Output the [x, y] coordinate of the center of the cell containing the given text.  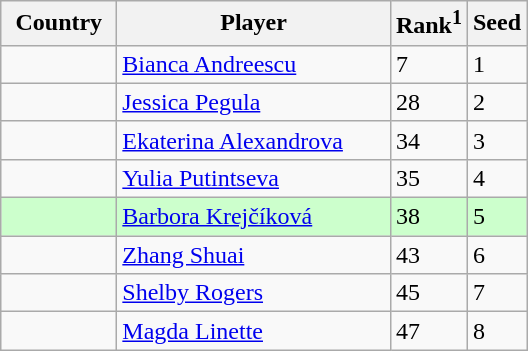
Barbora Krejčíková [254, 217]
3 [496, 140]
Player [254, 24]
Bianca Andreescu [254, 64]
Shelby Rogers [254, 293]
Magda Linette [254, 331]
Yulia Putintseva [254, 178]
Rank1 [428, 24]
Jessica Pegula [254, 102]
6 [496, 255]
Zhang Shuai [254, 255]
2 [496, 102]
Ekaterina Alexandrova [254, 140]
Country [59, 24]
28 [428, 102]
8 [496, 331]
45 [428, 293]
35 [428, 178]
47 [428, 331]
4 [496, 178]
43 [428, 255]
Seed [496, 24]
5 [496, 217]
1 [496, 64]
34 [428, 140]
38 [428, 217]
